Find where the given text appears and provide that cell's center as [X, Y] coordinate. 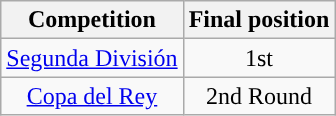
Final position [259, 20]
Copa del Rey [92, 96]
Segunda División [92, 58]
2nd Round [259, 96]
Competition [92, 20]
1st [259, 58]
